Search for the cell housing the specified text and yield its (X, Y) center coordinate. 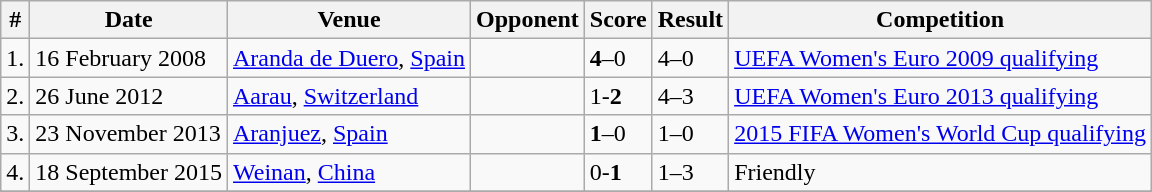
Weinan, China (350, 172)
UEFA Women's Euro 2013 qualifying (940, 96)
Aranjuez, Spain (350, 134)
26 June 2012 (129, 96)
Aarau, Switzerland (350, 96)
Competition (940, 20)
4. (16, 172)
0-1 (618, 172)
Result (690, 20)
16 February 2008 (129, 58)
2015 FIFA Women's World Cup qualifying (940, 134)
Score (618, 20)
1. (16, 58)
23 November 2013 (129, 134)
Date (129, 20)
1-2 (618, 96)
Opponent (528, 20)
18 September 2015 (129, 172)
Aranda de Duero, Spain (350, 58)
1–3 (690, 172)
# (16, 20)
Venue (350, 20)
4–3 (690, 96)
Friendly (940, 172)
UEFA Women's Euro 2009 qualifying (940, 58)
3. (16, 134)
2. (16, 96)
